Detect which cell encompasses the target text, then output its (X, Y) center coordinate. 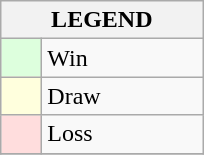
Win (122, 58)
LEGEND (102, 20)
Draw (122, 96)
Loss (122, 134)
